Locate the cell with the specified text and output its (X, Y) center coordinate. 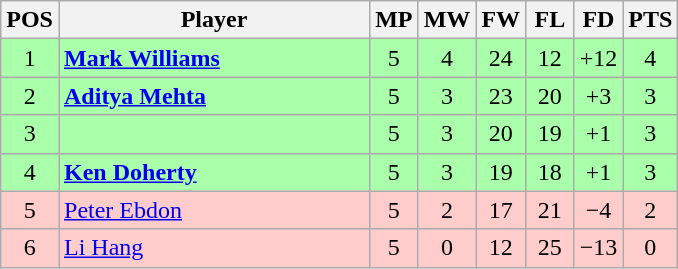
Player (214, 20)
MP (394, 20)
Aditya Mehta (214, 96)
Peter Ebdon (214, 210)
FW (501, 20)
23 (501, 96)
POS (30, 20)
+3 (598, 96)
MW (447, 20)
Ken Doherty (214, 172)
Mark Williams (214, 58)
−4 (598, 210)
25 (550, 248)
PTS (650, 20)
18 (550, 172)
−13 (598, 248)
Li Hang (214, 248)
+12 (598, 58)
6 (30, 248)
FL (550, 20)
17 (501, 210)
1 (30, 58)
24 (501, 58)
21 (550, 210)
FD (598, 20)
